From the cell containing the given text, extract its center point as (X, Y) coordinate. 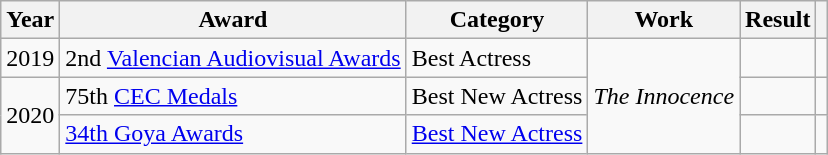
2019 (30, 58)
Work (664, 20)
Year (30, 20)
75th CEC Medals (233, 96)
2nd Valencian Audiovisual Awards (233, 58)
Best Actress (497, 58)
2020 (30, 115)
Award (233, 20)
The Innocence (664, 96)
34th Goya Awards (233, 134)
Result (778, 20)
Category (497, 20)
